Pinpoint the cell where the given text exists, returning its [X, Y] midpoint coordinate. 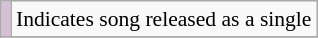
Indicates song released as a single [164, 19]
